Return [x, y] of the center of cell containing provided text 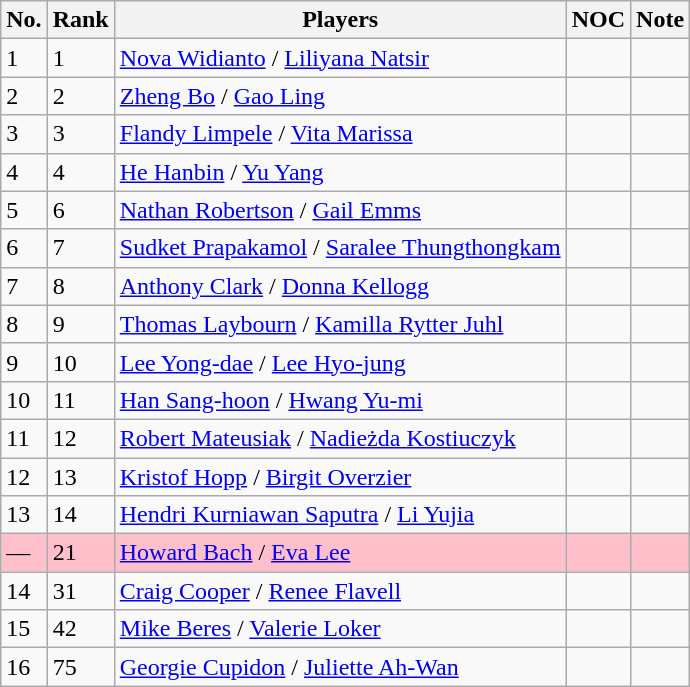
42 [80, 629]
Craig Cooper / Renee Flavell [340, 591]
31 [80, 591]
Nathan Robertson / Gail Emms [340, 210]
Thomas Laybourn / Kamilla Rytter Juhl [340, 324]
16 [24, 667]
Flandy Limpele / Vita Marissa [340, 134]
21 [80, 553]
Han Sang-hoon / Hwang Yu-mi [340, 400]
No. [24, 20]
Georgie Cupidon / Juliette Ah-Wan [340, 667]
— [24, 553]
Players [340, 20]
He Hanbin / Yu Yang [340, 172]
Mike Beres / Valerie Loker [340, 629]
Rank [80, 20]
Robert Mateusiak / Nadieżda Kostiuczyk [340, 438]
5 [24, 210]
75 [80, 667]
Kristof Hopp / Birgit Overzier [340, 477]
Sudket Prapakamol / Saralee Thungthongkam [340, 248]
Nova Widianto / Liliyana Natsir [340, 58]
Anthony Clark / Donna Kellogg [340, 286]
Note [660, 20]
NOC [598, 20]
Hendri Kurniawan Saputra / Li Yujia [340, 515]
15 [24, 629]
Zheng Bo / Gao Ling [340, 96]
Howard Bach / Eva Lee [340, 553]
Lee Yong-dae / Lee Hyo-jung [340, 362]
